Provide the (X, Y) coordinate of the cell's center where the given text is located.  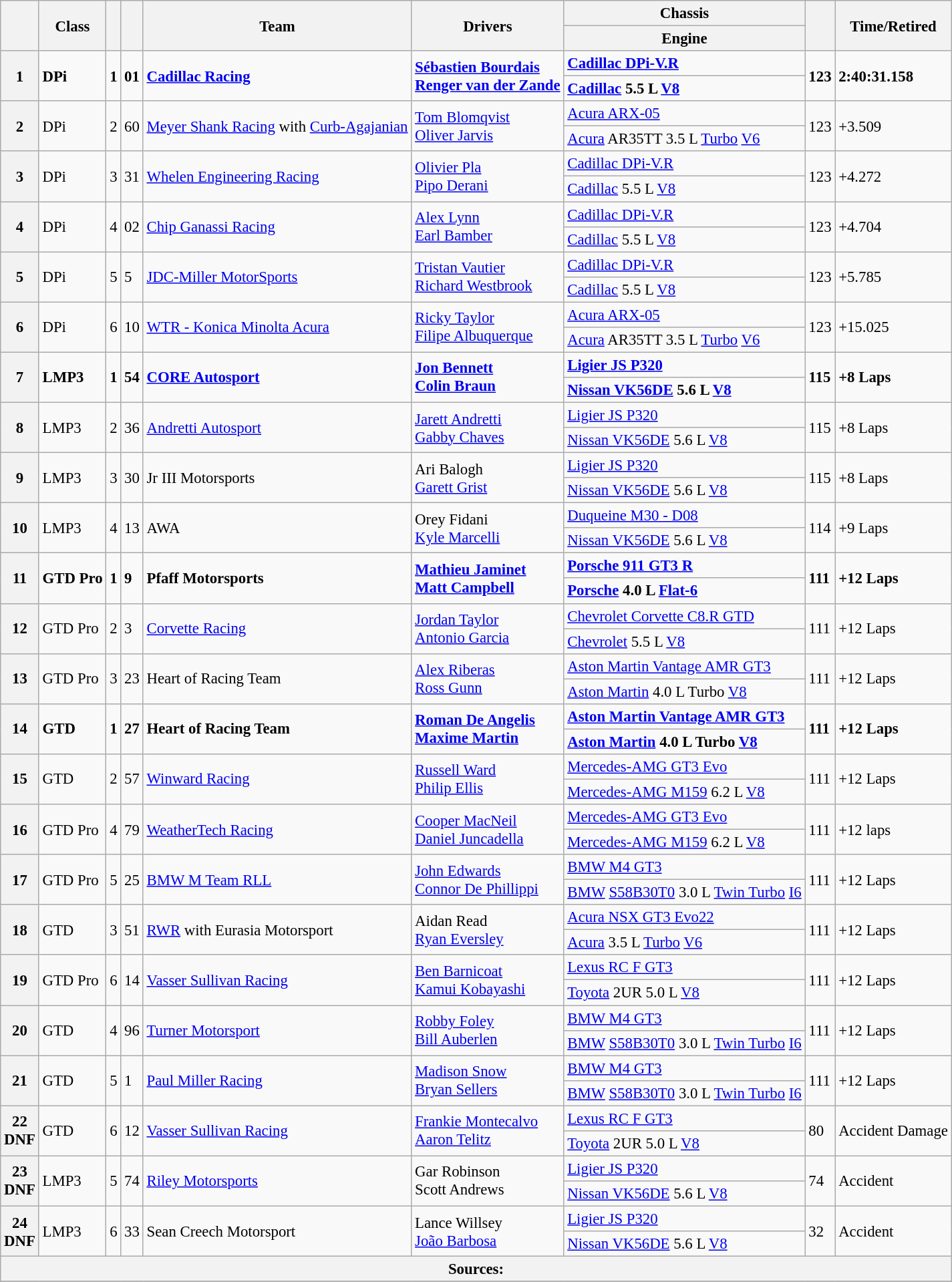
Jordan Taylor Antonio Garcia (488, 628)
Meyer Shank Racing with Curb-Agajanian (277, 126)
Porsche 4.0 L Flat-6 (684, 591)
Robby Foley Bill Auberlen (488, 1030)
15 (20, 779)
Sean Creech Motorsport (277, 1231)
AWA (277, 528)
Team (277, 25)
Sébastien Bourdais Renger van der Zande (488, 76)
Roman De Angelis Maxime Martin (488, 730)
02 (132, 227)
7 (20, 377)
Acura 3.5 L Turbo V6 (684, 943)
Alex Riberas Ross Gunn (488, 679)
Orey Fidani Kyle Marcelli (488, 528)
17 (20, 879)
RWR with Eurasia Motorsport (277, 930)
54 (132, 377)
Engine (684, 39)
Paul Miller Racing (277, 1081)
JDC-Miller MotorSports (277, 277)
32 (820, 1231)
Cadillac Racing (277, 76)
Tom Blomqvist Oliver Jarvis (488, 126)
+5.785 (893, 277)
Time/Retired (893, 25)
Frankie Montecalvo Aaron Telitz (488, 1130)
+15.025 (893, 327)
8 (20, 428)
01 (132, 76)
57 (132, 779)
Accident Damage (893, 1130)
Chevrolet 5.5 L V8 (684, 641)
Duqueine M30 - D08 (684, 516)
31 (132, 176)
Whelen Engineering Racing (277, 176)
Corvette Racing (277, 628)
Turner Motorsport (277, 1030)
51 (132, 930)
60 (132, 126)
Chassis (684, 13)
Acura NSX GT3 Evo22 (684, 917)
John Edwards Connor De Phillippi (488, 879)
24DNF (20, 1231)
+3.509 (893, 126)
25 (132, 879)
Winward Racing (277, 779)
+4.272 (893, 176)
79 (132, 830)
WeatherTech Racing (277, 830)
+12 laps (893, 830)
Jr III Motorsports (277, 478)
+9 Laps (893, 528)
114 (820, 528)
30 (132, 478)
11 (20, 579)
21 (20, 1081)
80 (820, 1130)
Drivers (488, 25)
Cooper MacNeil Daniel Juncadella (488, 830)
WTR - Konica Minolta Acura (277, 327)
23DNF (20, 1181)
16 (20, 830)
22DNF (20, 1130)
Riley Motorsports (277, 1181)
Ben Barnicoat Kamui Kobayashi (488, 981)
2:40:31.158 (893, 76)
Russell Ward Philip Ellis (488, 779)
Andretti Autosport (277, 428)
Chevrolet Corvette C8.R GTD (684, 616)
Mathieu Jaminet Matt Campbell (488, 579)
Chip Ganassi Racing (277, 227)
Lance Willsey João Barbosa (488, 1231)
19 (20, 981)
Ari Balogh Garett Grist (488, 478)
Sources: (476, 1269)
Tristan Vautier Richard Westbrook (488, 277)
Class (72, 25)
Jon Bennett Colin Braun (488, 377)
Olivier Pla Pipo Derani (488, 176)
20 (20, 1030)
96 (132, 1030)
Pfaff Motorsports (277, 579)
Ricky Taylor Filipe Albuquerque (488, 327)
27 (132, 730)
Madison Snow Bryan Sellers (488, 1081)
+4.704 (893, 227)
23 (132, 679)
Aidan Read Ryan Eversley (488, 930)
CORE Autosport (277, 377)
Jarett Andretti Gabby Chaves (488, 428)
Porsche 911 GT3 R (684, 566)
33 (132, 1231)
36 (132, 428)
BMW M Team RLL (277, 879)
Gar Robinson Scott Andrews (488, 1181)
Alex Lynn Earl Bamber (488, 227)
18 (20, 930)
